Provide the (X, Y) coordinate of the cell's center where the given text is located.  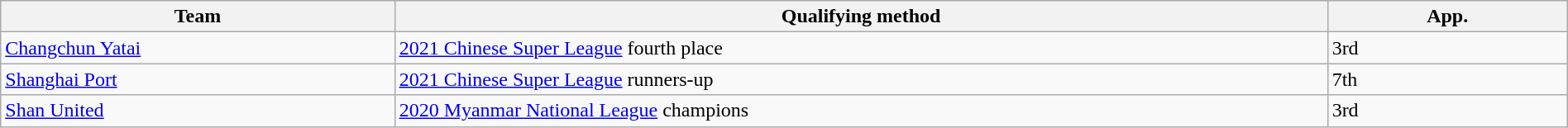
App. (1447, 17)
Team (198, 17)
Shanghai Port (198, 79)
2021 Chinese Super League fourth place (861, 48)
7th (1447, 79)
Changchun Yatai (198, 48)
2021 Chinese Super League runners-up (861, 79)
2020 Myanmar National League champions (861, 111)
Shan United (198, 111)
Qualifying method (861, 17)
